Scan for the cell matching the given text and deliver its (X, Y) coordinate at center. 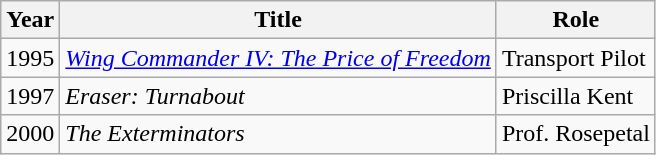
Year (30, 20)
Prof. Rosepetal (576, 134)
Title (278, 20)
Priscilla Kent (576, 96)
Transport Pilot (576, 58)
1995 (30, 58)
The Exterminators (278, 134)
Role (576, 20)
Eraser: Turnabout (278, 96)
2000 (30, 134)
Wing Commander IV: The Price of Freedom (278, 58)
1997 (30, 96)
